For the text-containing cell, return its midpoint in [X, Y] coordinate format. 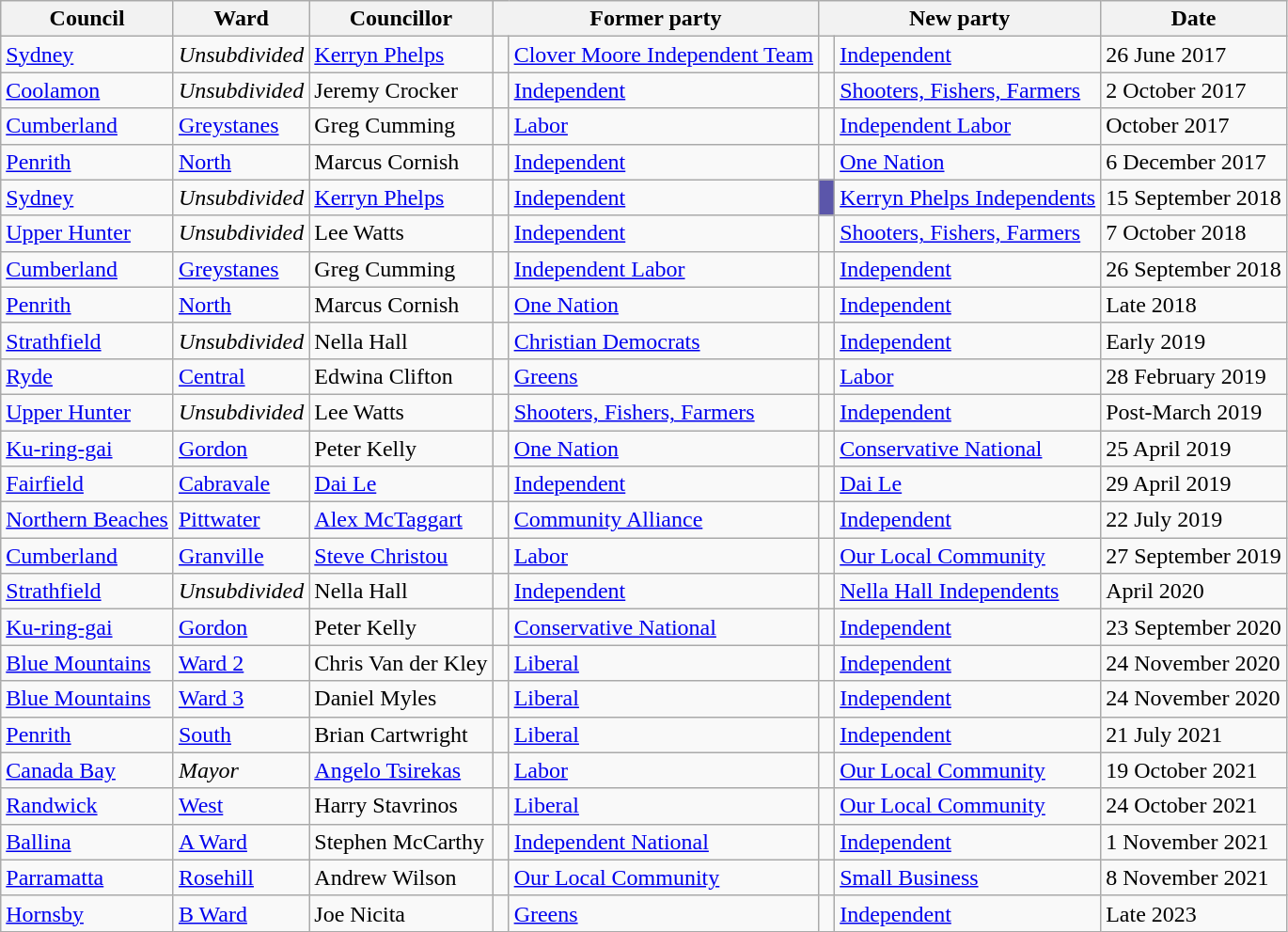
Nella Hall Independents [968, 592]
Harry Stavrinos [401, 806]
Clover Moore Independent Team [664, 55]
Coolamon [87, 90]
Northern Beaches [87, 520]
Chris Van der Kley [401, 663]
21 July 2021 [1194, 735]
26 September 2018 [1194, 269]
Steve Christou [401, 556]
24 October 2021 [1194, 806]
26 June 2017 [1194, 55]
Pittwater [241, 520]
Canada Bay [87, 770]
Ward [241, 19]
Central [241, 376]
Rosehill [241, 877]
Ward 3 [241, 699]
Late 2018 [1194, 305]
Daniel Myles [401, 699]
Councillor [401, 19]
6 December 2017 [1194, 162]
28 February 2019 [1194, 376]
29 April 2019 [1194, 484]
Granville [241, 556]
23 September 2020 [1194, 627]
Stephen McCarthy [401, 842]
Date [1194, 19]
1 November 2021 [1194, 842]
25 April 2019 [1194, 449]
22 July 2019 [1194, 520]
15 September 2018 [1194, 197]
19 October 2021 [1194, 770]
B Ward [241, 913]
South [241, 735]
Independent National [664, 842]
Community Alliance [664, 520]
7 October 2018 [1194, 233]
Ward 2 [241, 663]
A Ward [241, 842]
Brian Cartwright [401, 735]
Mayor [241, 770]
Christian Democrats [664, 340]
Joe Nicita [401, 913]
Edwina Clifton [401, 376]
Hornsby [87, 913]
Former party [656, 19]
West [241, 806]
Council [87, 19]
Small Business [968, 877]
Ballina [87, 842]
Parramatta [87, 877]
Ryde [87, 376]
New party [960, 19]
October 2017 [1194, 126]
Alex McTaggart [401, 520]
8 November 2021 [1194, 877]
2 October 2017 [1194, 90]
Post-March 2019 [1194, 412]
27 September 2019 [1194, 556]
Jeremy Crocker [401, 90]
Angelo Tsirekas [401, 770]
Cabravale [241, 484]
Fairfield [87, 484]
Randwick [87, 806]
Kerryn Phelps Independents [968, 197]
Andrew Wilson [401, 877]
Late 2023 [1194, 913]
Early 2019 [1194, 340]
April 2020 [1194, 592]
